Return [x, y] of the center of cell containing provided text 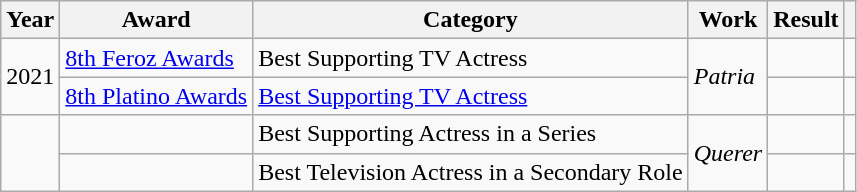
Year [30, 20]
Patria [728, 77]
Best Television Actress in a Secondary Role [471, 172]
Querer [728, 153]
8th Platino Awards [156, 96]
Category [471, 20]
Result [806, 20]
Work [728, 20]
Best Supporting Actress in a Series [471, 134]
8th Feroz Awards [156, 58]
2021 [30, 77]
Award [156, 20]
